Capture the cell that displays the provided text and extract its (X, Y) central coordinate. 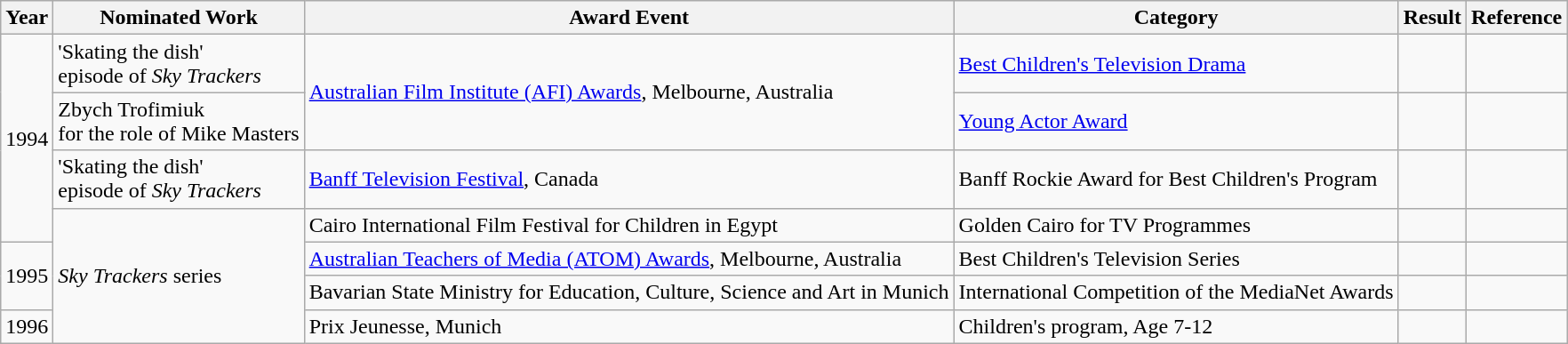
Bavarian State Ministry for Education, Culture, Science and Art in Munich (629, 292)
Banff Rockie Award for Best Children's Program (1176, 180)
Category (1176, 18)
1995 (27, 276)
Best Children's Television Series (1176, 259)
Banff Television Festival, Canada (629, 180)
Prix Jeunesse, Munich (629, 326)
Children's program, Age 7-12 (1176, 326)
Best Children's Television Drama (1176, 64)
Result (1432, 18)
Sky Trackers series (179, 276)
Golden Cairo for TV Programmes (1176, 225)
Nominated Work (179, 18)
1994 (27, 139)
Year (27, 18)
Reference (1516, 18)
Australian Teachers of Media (ATOM) Awards, Melbourne, Australia (629, 259)
Australian Film Institute (AFI) Awards, Melbourne, Australia (629, 92)
Young Actor Award (1176, 121)
Zbych Trofimiuk for the role of Mike Masters (179, 121)
International Competition of the MediaNet Awards (1176, 292)
1996 (27, 326)
Award Event (629, 18)
Cairo International Film Festival for Children in Egypt (629, 225)
